Pinpoint the cell where the given text exists, returning its (X, Y) midpoint coordinate. 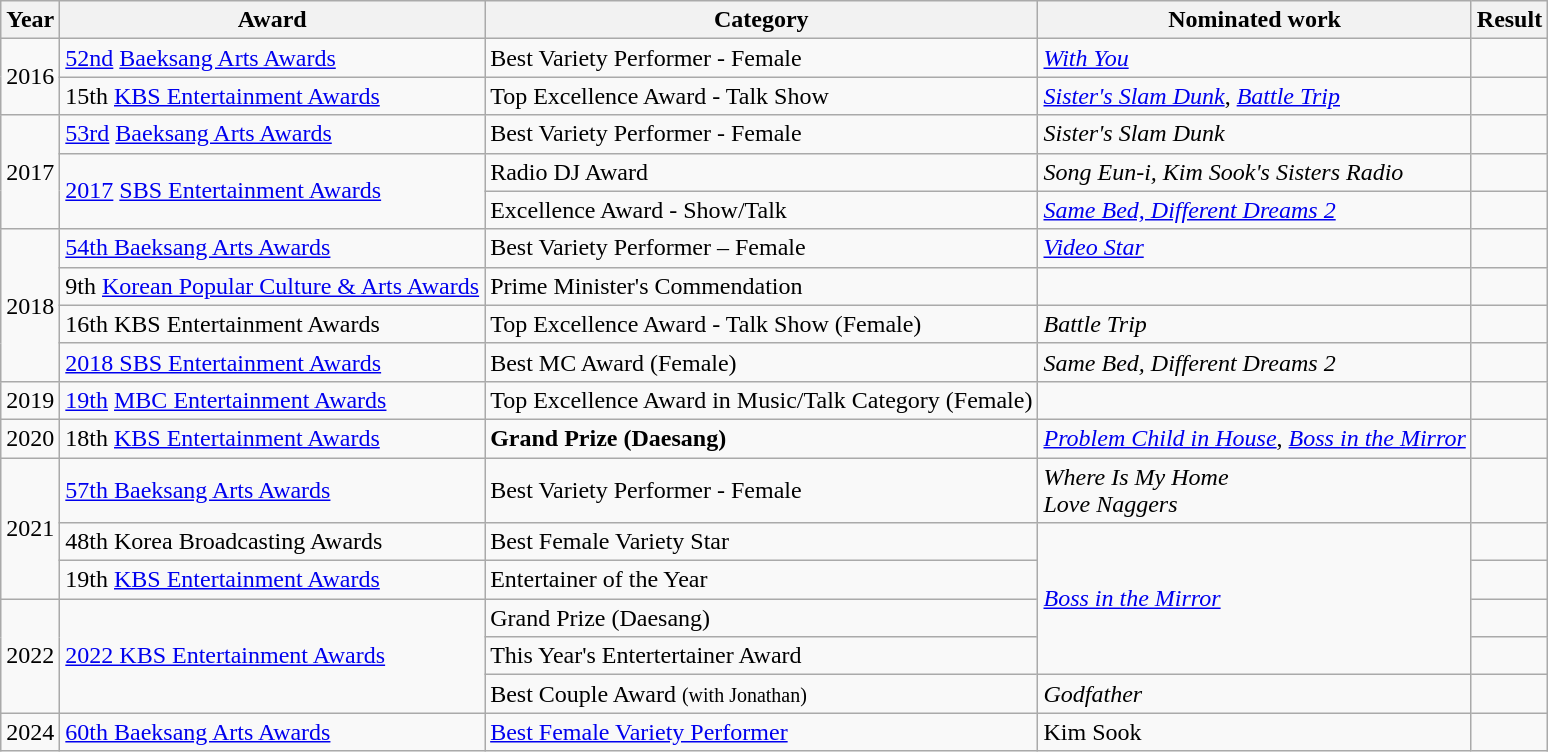
60th Baeksang Arts Awards (272, 732)
Song Eun-i, Kim Sook's Sisters Radio (1254, 172)
Best Female Variety Performer (762, 732)
52nd Baeksang Arts Awards (272, 58)
Sister's Slam Dunk, Battle Trip (1254, 96)
Category (762, 20)
Battle Trip (1254, 324)
2022 KBS Entertainment Awards (272, 656)
Godfather (1254, 694)
2017 (30, 172)
54th Baeksang Arts Awards (272, 248)
2022 (30, 656)
Where Is My Home Love Naggers (1254, 490)
2024 (30, 732)
Boss in the Mirror (1254, 599)
Year (30, 20)
19th KBS Entertainment Awards (272, 580)
Top Excellence Award - Talk Show (Female) (762, 324)
48th Korea Broadcasting Awards (272, 542)
2018 (30, 305)
Kim Sook (1254, 732)
2019 (30, 400)
53rd Baeksang Arts Awards (272, 134)
With You (1254, 58)
57th Baeksang Arts Awards (272, 490)
Nominated work (1254, 20)
This Year's Entertertainer Award (762, 656)
2016 (30, 77)
Best Female Variety Star (762, 542)
Entertainer of the Year (762, 580)
15th KBS Entertainment Awards (272, 96)
Award (272, 20)
Best Variety Performer – Female (762, 248)
Problem Child in House, Boss in the Mirror (1254, 438)
Best Couple Award (with Jonathan) (762, 694)
2017 SBS Entertainment Awards (272, 191)
Top Excellence Award - Talk Show (762, 96)
Radio DJ Award (762, 172)
Prime Minister's Commendation (762, 286)
2021 (30, 528)
Video Star (1254, 248)
Result (1509, 20)
Excellence Award - Show/Talk (762, 210)
Sister's Slam Dunk (1254, 134)
9th Korean Popular Culture & Arts Awards (272, 286)
Best MC Award (Female) (762, 362)
18th KBS Entertainment Awards (272, 438)
19th MBC Entertainment Awards (272, 400)
2020 (30, 438)
16th KBS Entertainment Awards (272, 324)
Top Excellence Award in Music/Talk Category (Female) (762, 400)
2018 SBS Entertainment Awards (272, 362)
